From the cell containing the given text, extract its center point as [x, y] coordinate. 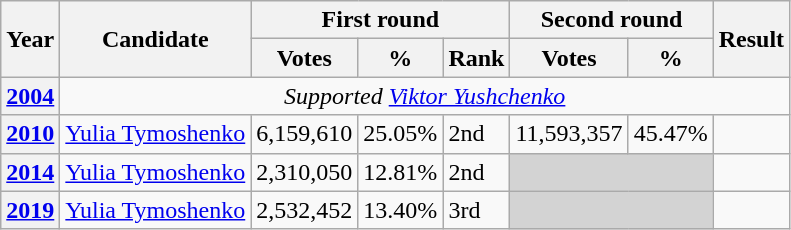
3rd [476, 210]
25.05% [400, 134]
2,310,050 [304, 172]
Second round [612, 20]
6,159,610 [304, 134]
First round [380, 20]
11,593,357 [569, 134]
2010 [30, 134]
Candidate [156, 39]
2014 [30, 172]
2004 [30, 96]
Year [30, 39]
13.40% [400, 210]
Rank [476, 58]
Result [751, 39]
12.81% [400, 172]
2019 [30, 210]
2,532,452 [304, 210]
Supported Viktor Yushchenko [425, 96]
45.47% [670, 134]
